Determine the (x, y) coordinate at the center of the cell enclosing the given text.  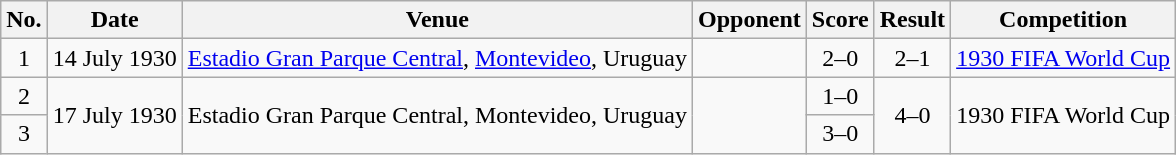
2–1 (912, 58)
2–0 (840, 58)
Venue (437, 20)
3–0 (840, 134)
2 (24, 96)
Score (840, 20)
3 (24, 134)
Result (912, 20)
4–0 (912, 115)
14 July 1930 (114, 58)
Date (114, 20)
Competition (1064, 20)
Opponent (750, 20)
No. (24, 20)
1–0 (840, 96)
17 July 1930 (114, 115)
1 (24, 58)
